Find where the given text appears and provide that cell's center as (X, Y) coordinate. 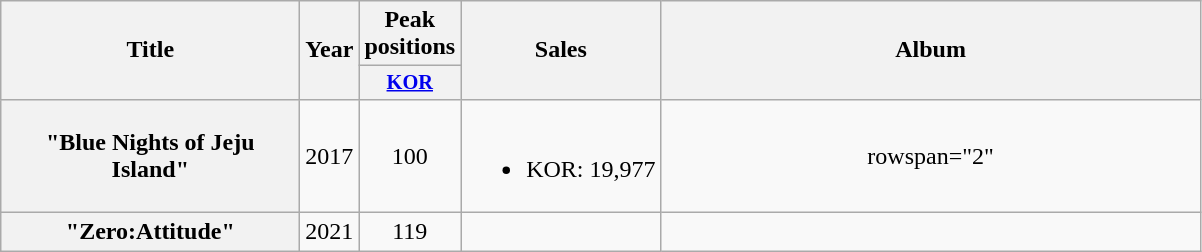
2021 (330, 232)
"Blue Nights of Jeju Island" (150, 156)
2017 (330, 156)
Peak positions (410, 34)
Sales (561, 50)
KOR (410, 83)
Album (930, 50)
Title (150, 50)
rowspan="2" (930, 156)
KOR: 19,977 (561, 156)
119 (410, 232)
"Zero:Attitude" (150, 232)
100 (410, 156)
Year (330, 50)
